Return [x, y] of the center of cell containing provided text 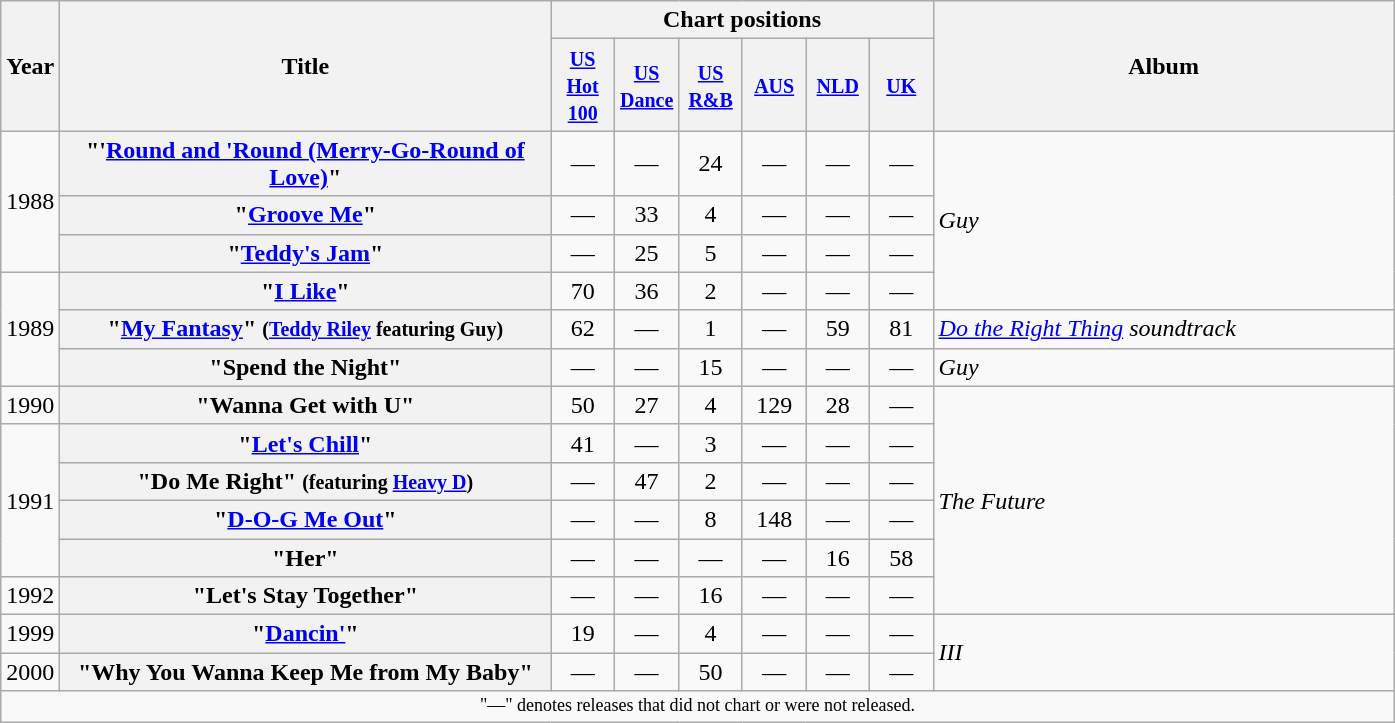
59 [838, 329]
148 [774, 519]
1989 [30, 329]
24 [711, 164]
33 [646, 215]
129 [774, 405]
Year [30, 66]
"Groove Me" [306, 215]
25 [646, 253]
8 [711, 519]
15 [711, 367]
41 [583, 443]
"'Round and 'Round (Merry-Go-Round of Love)" [306, 164]
28 [838, 405]
Do the Right Thing soundtrack [1164, 329]
III [1164, 653]
Album [1164, 66]
"Teddy's Jam" [306, 253]
The Future [1164, 500]
"—" denotes releases that did not chart or were not released. [698, 706]
47 [646, 481]
1992 [30, 596]
"Dancin'" [306, 634]
"Why You Wanna Keep Me from My Baby" [306, 672]
1990 [30, 405]
USHot 100 [583, 85]
58 [902, 557]
5 [711, 253]
NLD [838, 85]
"Let's Stay Together" [306, 596]
AUS [774, 85]
"Her" [306, 557]
1991 [30, 500]
"Do Me Right" (featuring Heavy D) [306, 481]
"Spend the Night" [306, 367]
27 [646, 405]
1 [711, 329]
36 [646, 291]
19 [583, 634]
UK [902, 85]
70 [583, 291]
USDance [646, 85]
"My Fantasy" (Teddy Riley featuring Guy) [306, 329]
62 [583, 329]
81 [902, 329]
3 [711, 443]
"I Like" [306, 291]
Chart positions [742, 20]
"Let's Chill" [306, 443]
"Wanna Get with U" [306, 405]
Title [306, 66]
1988 [30, 202]
2000 [30, 672]
USR&B [711, 85]
"D-O-G Me Out" [306, 519]
1999 [30, 634]
